Identify which cell holds the provided text, then report its [X, Y] central coordinate. 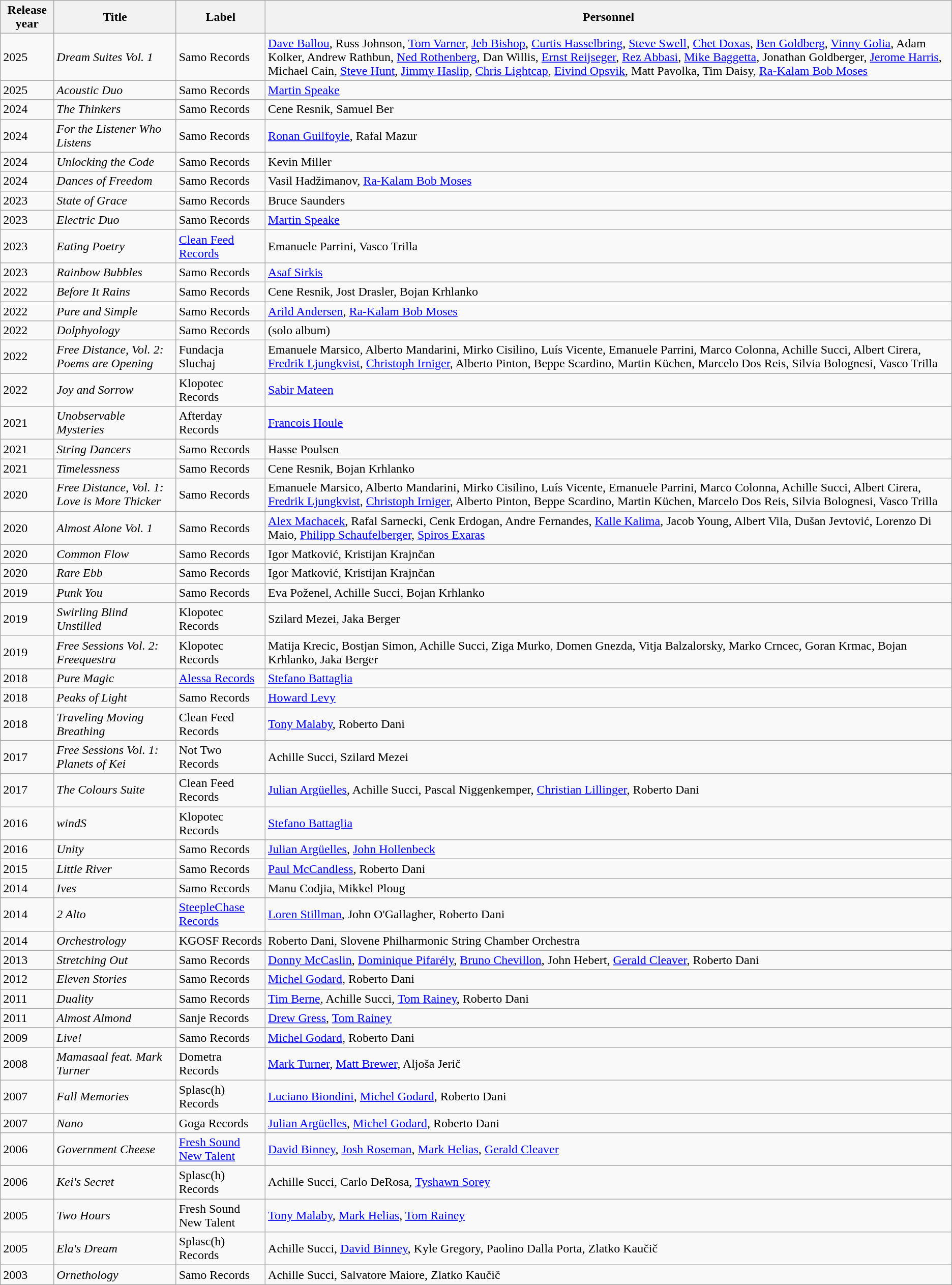
Kevin Miller [609, 162]
Unobservable Mysteries [115, 423]
Free Sessions Vol. 1: Planets of Kei [115, 757]
Bruce Saunders [609, 200]
David Binney, Josh Roseman, Mark Helias, Gerald Cleaver [609, 1150]
Traveling Moving Breathing [115, 723]
Unlocking the Code [115, 162]
Electric Duo [115, 220]
Cene Resnik, Samuel Ber [609, 109]
Free Distance, Vol. 1: Love is More Thicker [115, 494]
2008 [27, 1063]
Hasse Poulsen [609, 449]
Nano [115, 1123]
Almost Almond [115, 1018]
Cene Resnik, Jost Drasler, Bojan Krhlanko [609, 291]
Eating Poetry [115, 246]
Mark Turner, Matt Brewer, Aljoša Jerič [609, 1063]
The Thinkers [115, 109]
Free Sessions Vol. 2: Freequestra [115, 652]
2012 [27, 979]
Julian Argüelles, John Hollenbeck [609, 850]
Emanuele Parrini, Vasco Trilla [609, 246]
Alessa Records [221, 678]
Arild Andersen, Ra-Kalam Bob Moses [609, 311]
Dances of Freedom [115, 181]
windS [115, 823]
Eleven Stories [115, 979]
Roberto Dani, Slovene Philharmonic String Chamber Orchestra [609, 941]
State of Grace [115, 200]
Rainbow Bubbles [115, 272]
The Colours Suite [115, 791]
2009 [27, 1037]
Common Flow [115, 554]
Sabir Mateen [609, 390]
Free Distance, Vol. 2: Poems are Opening [115, 357]
Pure Magic [115, 678]
KGOSF Records [221, 941]
Dometra Records [221, 1063]
Unity [115, 850]
2013 [27, 960]
(solo album) [609, 331]
Rare Ebb [115, 573]
Fall Memories [115, 1097]
Sanje Records [221, 1018]
Kei's Secret [115, 1182]
Paul McCandless, Roberto Dani [609, 869]
Timelessness [115, 469]
Ives [115, 888]
Two Hours [115, 1216]
Punk You [115, 593]
Duality [115, 999]
2 Alto [115, 915]
Before It Rains [115, 291]
Eva Poženel, Achille Succi, Bojan Krhlanko [609, 593]
Not Two Records [221, 757]
Mamasaal feat. Mark Turner [115, 1063]
Joy and Sorrow [115, 390]
Live! [115, 1037]
Achille Succi, Carlo DeRosa, Tyshawn Sorey [609, 1182]
Francois Houle [609, 423]
Release year [27, 17]
Julian Argüelles, Achille Succi, Pascal Niggenkemper, Christian Lillinger, Roberto Dani [609, 791]
Luciano Biondini, Michel Godard, Roberto Dani [609, 1097]
SteepleChase Records [221, 915]
Loren Stillman, John O'Gallagher, Roberto Dani [609, 915]
2015 [27, 869]
Ronan Guilfoyle, Rafal Mazur [609, 135]
Afterday Records [221, 423]
Dolphyology [115, 331]
Manu Codjia, Mikkel Ploug [609, 888]
Label [221, 17]
Orchestrology [115, 941]
For the Listener Who Listens [115, 135]
Swirling Blind Unstilled [115, 619]
Title [115, 17]
Tony Malaby, Roberto Dani [609, 723]
Almost Alone Vol. 1 [115, 528]
String Dancers [115, 449]
Little River [115, 869]
Ornethology [115, 1275]
Stretching Out [115, 960]
Acoustic Duo [115, 90]
Achille Succi, Salvatore Maiore, Zlatko Kaučič [609, 1275]
Vasil Hadžimanov, Ra-Kalam Bob Moses [609, 181]
Pure and Simple [115, 311]
2003 [27, 1275]
Government Cheese [115, 1150]
Peaks of Light [115, 697]
Matija Krecic, Bostjan Simon, Achille Succi, Ziga Murko, Domen Gnezda, Vitja Balzalorsky, Marko Crncec, Goran Krmac, Bojan Krhlanko, Jaka Berger [609, 652]
Tim Berne, Achille Succi, Tom Rainey, Roberto Dani [609, 999]
Drew Gress, Tom Rainey [609, 1018]
Szilard Mezei, Jaka Berger [609, 619]
Howard Levy [609, 697]
Donny McCaslin, Dominique Pifarély, Bruno Chevillon, John Hebert, Gerald Cleaver, Roberto Dani [609, 960]
Goga Records [221, 1123]
Achille Succi, Szilard Mezei [609, 757]
Cene Resnik, Bojan Krhlanko [609, 469]
Personnel [609, 17]
Julian Argüelles, Michel Godard, Roberto Dani [609, 1123]
Achille Succi, David Binney, Kyle Gregory, Paolino Dalla Porta, Zlatko Kaučič [609, 1248]
Tony Malaby, Mark Helias, Tom Rainey [609, 1216]
Fundacja Sluchaj [221, 357]
Ela's Dream [115, 1248]
Asaf Sirkis [609, 272]
Dream Suites Vol. 1 [115, 57]
